From the cell containing the given text, extract its center point as [x, y] coordinate. 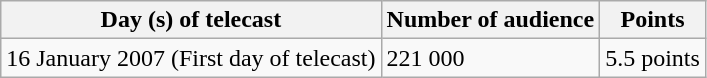
221 000 [490, 58]
Points [653, 20]
16 January 2007 (First day of telecast) [191, 58]
5.5 points [653, 58]
Number of audience [490, 20]
Day (s) of telecast [191, 20]
